Search for the cell housing the specified text and yield its (X, Y) center coordinate. 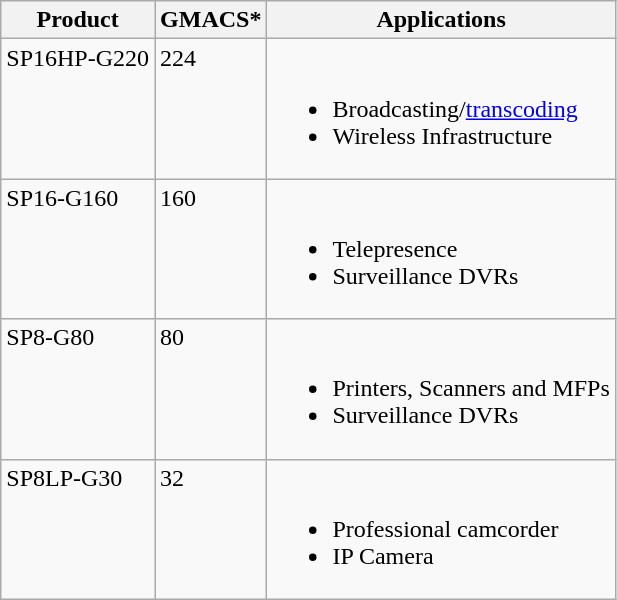
Broadcasting/transcodingWireless Infrastructure (441, 109)
32 (211, 529)
160 (211, 249)
SP16-G160 (78, 249)
Applications (441, 20)
224 (211, 109)
80 (211, 389)
TelepresenceSurveillance DVRs (441, 249)
SP8LP-G30 (78, 529)
GMACS* (211, 20)
SP8-G80 (78, 389)
Professional camcorderIP Camera (441, 529)
Printers, Scanners and MFPsSurveillance DVRs (441, 389)
SP16HP-G220 (78, 109)
Product (78, 20)
